Extract the [x, y] coordinate from the center of the cell holding the provided text.  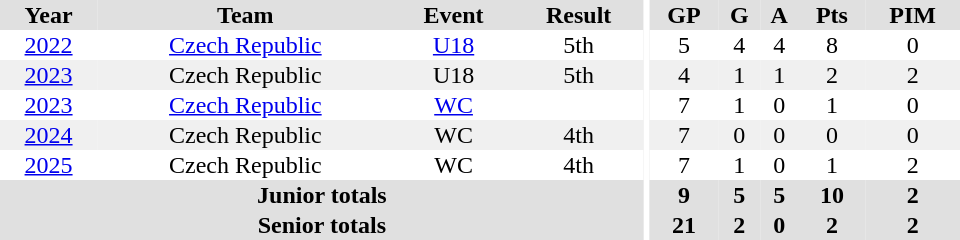
9 [684, 195]
Result [579, 15]
21 [684, 225]
Junior totals [322, 195]
2024 [48, 135]
2022 [48, 45]
Event [454, 15]
G [740, 15]
Pts [832, 15]
A [780, 15]
PIM [912, 15]
2025 [48, 165]
Team [245, 15]
Senior totals [322, 225]
8 [832, 45]
10 [832, 195]
Year [48, 15]
GP [684, 15]
